For the text-containing cell, return its midpoint in (x, y) coordinate format. 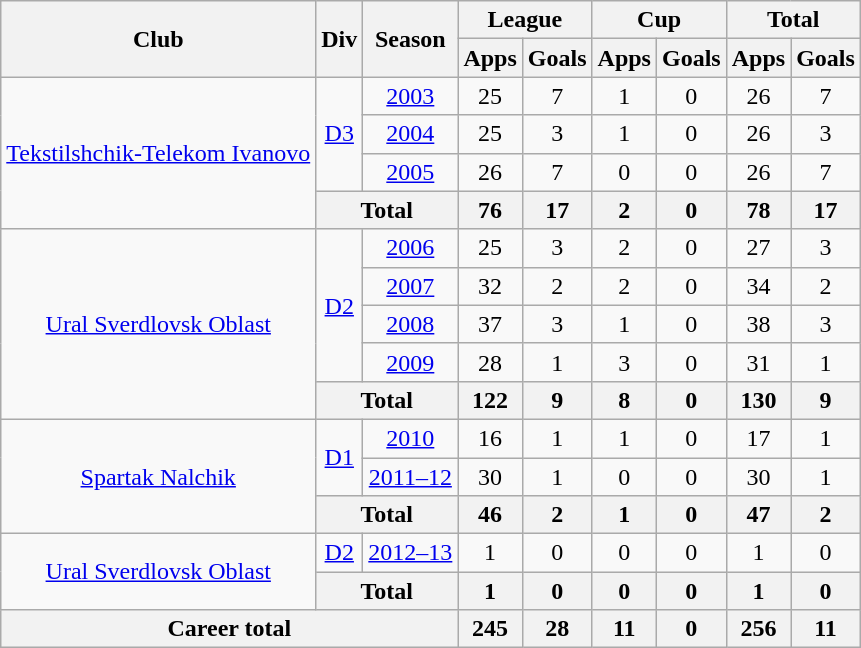
Club (158, 39)
2011–12 (410, 477)
2010 (410, 438)
League (525, 20)
Spartak Nalchik (158, 476)
2003 (410, 96)
78 (758, 210)
Season (410, 39)
Tekstilshchik-Telekom Ivanovo (158, 153)
2012–13 (410, 553)
Career total (230, 629)
2005 (410, 172)
2007 (410, 286)
27 (758, 248)
122 (490, 400)
31 (758, 362)
47 (758, 515)
Cup (659, 20)
2008 (410, 324)
D3 (340, 134)
38 (758, 324)
2006 (410, 248)
16 (490, 438)
130 (758, 400)
245 (490, 629)
76 (490, 210)
256 (758, 629)
2004 (410, 134)
46 (490, 515)
2009 (410, 362)
32 (490, 286)
8 (624, 400)
34 (758, 286)
D1 (340, 457)
37 (490, 324)
Div (340, 39)
